Identify which cell holds the provided text, then report its [x, y] central coordinate. 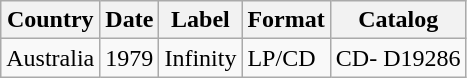
Country [50, 20]
1979 [130, 58]
Date [130, 20]
LP/CD [286, 58]
Catalog [398, 20]
Australia [50, 58]
Infinity [200, 58]
Format [286, 20]
CD- D19286 [398, 58]
Label [200, 20]
